Return the (x, y) coordinate for the center point of the cell that contains the specified text.  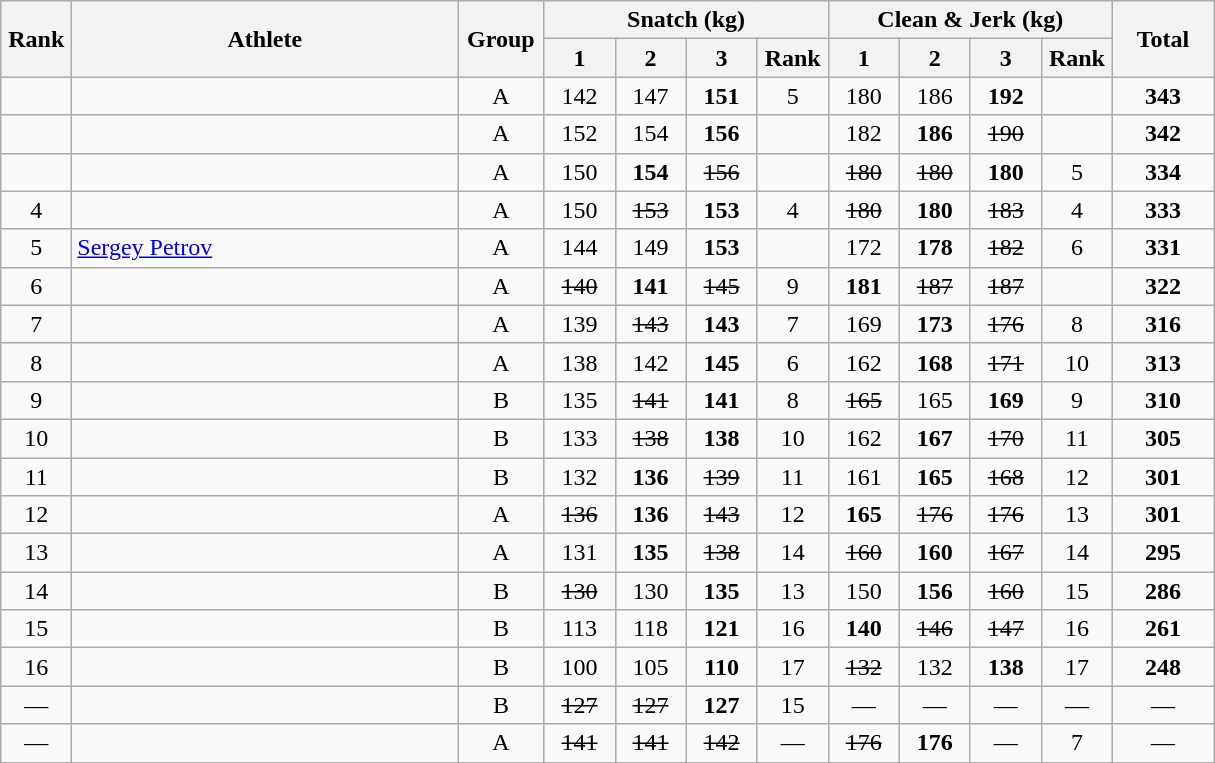
334 (1162, 172)
Clean & Jerk (kg) (970, 20)
183 (1006, 210)
286 (1162, 591)
Snatch (kg) (686, 20)
248 (1162, 667)
333 (1162, 210)
313 (1162, 362)
171 (1006, 362)
146 (934, 629)
192 (1006, 96)
170 (1006, 438)
178 (934, 248)
295 (1162, 553)
118 (650, 629)
173 (934, 324)
190 (1006, 134)
100 (580, 667)
161 (864, 477)
Group (501, 39)
121 (722, 629)
113 (580, 629)
Sergey Petrov (265, 248)
310 (1162, 400)
149 (650, 248)
181 (864, 286)
133 (580, 438)
316 (1162, 324)
305 (1162, 438)
131 (580, 553)
110 (722, 667)
152 (580, 134)
342 (1162, 134)
151 (722, 96)
144 (580, 248)
331 (1162, 248)
322 (1162, 286)
Athlete (265, 39)
Total (1162, 39)
172 (864, 248)
105 (650, 667)
261 (1162, 629)
343 (1162, 96)
